Detect which cell encompasses the target text, then output its [X, Y] center coordinate. 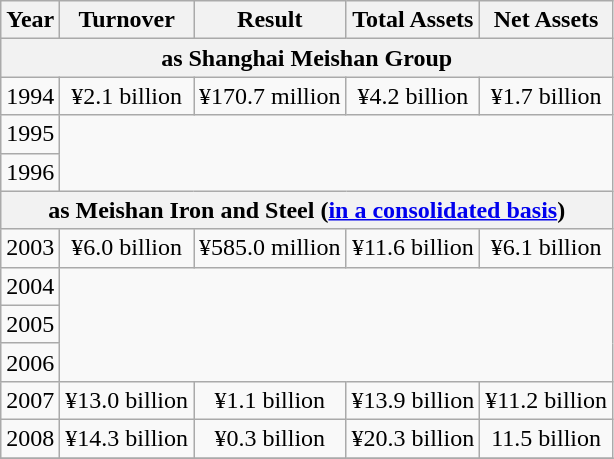
¥1.7 billion [546, 96]
2005 [30, 324]
1994 [30, 96]
¥13.9 billion [413, 400]
¥1.1 billion [270, 400]
2008 [30, 438]
2007 [30, 400]
¥6.1 billion [546, 248]
Year [30, 20]
¥0.3 billion [270, 438]
as Meishan Iron and Steel (in a consolidated basis) [307, 210]
1995 [30, 134]
¥170.7 million [270, 96]
¥4.2 billion [413, 96]
11.5 billion [546, 438]
1996 [30, 172]
¥585.0 million [270, 248]
¥2.1 billion [127, 96]
Turnover [127, 20]
2006 [30, 362]
Net Assets [546, 20]
¥6.0 billion [127, 248]
as Shanghai Meishan Group [307, 58]
2004 [30, 286]
Result [270, 20]
¥14.3 billion [127, 438]
Total Assets [413, 20]
¥11.2 billion [546, 400]
¥20.3 billion [413, 438]
2003 [30, 248]
¥11.6 billion [413, 248]
¥13.0 billion [127, 400]
